From the cell containing the given text, extract its center point as (x, y) coordinate. 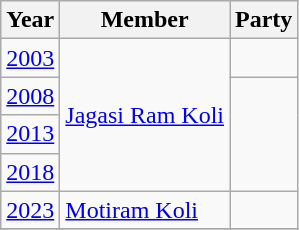
2018 (30, 172)
Year (30, 20)
Party (264, 20)
2008 (30, 96)
Motiram Koli (145, 210)
2013 (30, 134)
Member (145, 20)
2003 (30, 58)
Jagasi Ram Koli (145, 115)
2023 (30, 210)
